Provide the [x, y] coordinate of the cell's center where the given text is located.  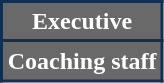
Executive [82, 22]
Coaching staff [82, 61]
